Provide the (x, y) coordinate of the cell's center where the given text is located.  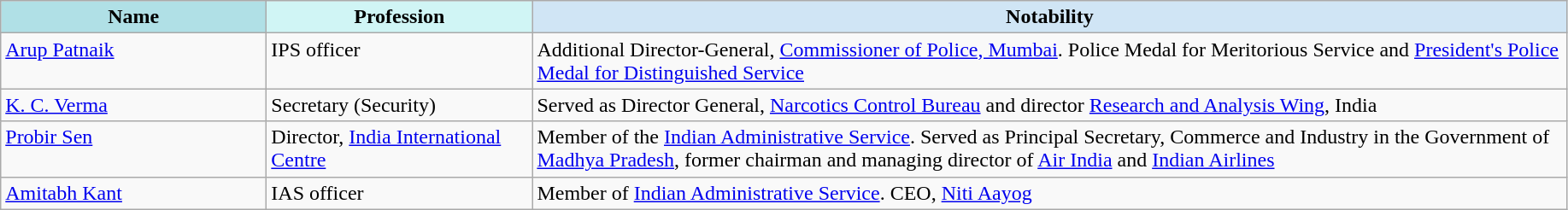
K. C. Verma (133, 105)
Probir Sen (133, 149)
IAS officer (400, 193)
Profession (400, 17)
Member of Indian Administrative Service. CEO, Niti Aayog (1049, 193)
Amitabh Kant (133, 193)
Arup Patnaik (133, 61)
Notability (1049, 17)
IPS officer (400, 61)
Director, India International Centre (400, 149)
Secretary (Security) (400, 105)
Served as Director General, Narcotics Control Bureau and director Research and Analysis Wing, India (1049, 105)
Name (133, 17)
